Output the [x, y] coordinate of the center of the cell containing the given text.  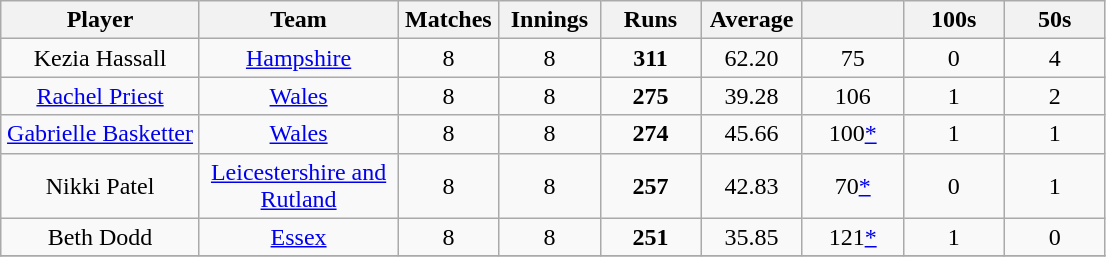
251 [650, 237]
Matches [448, 20]
257 [650, 186]
106 [852, 96]
45.66 [752, 134]
Runs [650, 20]
Beth Dodd [100, 237]
Hampshire [298, 58]
Gabrielle Basketter [100, 134]
Rachel Priest [100, 96]
Leicestershire and Rutland [298, 186]
100* [852, 134]
Team [298, 20]
4 [1054, 58]
311 [650, 58]
275 [650, 96]
39.28 [752, 96]
100s [954, 20]
2 [1054, 96]
70* [852, 186]
42.83 [752, 186]
Nikki Patel [100, 186]
Innings [550, 20]
Average [752, 20]
121* [852, 237]
Player [100, 20]
35.85 [752, 237]
62.20 [752, 58]
50s [1054, 20]
75 [852, 58]
Kezia Hassall [100, 58]
274 [650, 134]
Essex [298, 237]
